Extract the [X, Y] coordinate from the center of the cell holding the provided text.  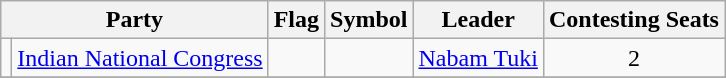
2 [634, 58]
Leader [478, 20]
Nabam Tuki [478, 58]
Contesting Seats [634, 20]
Indian National Congress [140, 58]
Party [134, 20]
Flag [296, 20]
Symbol [369, 20]
